Extract the [X, Y] coordinate from the center of the cell holding the provided text.  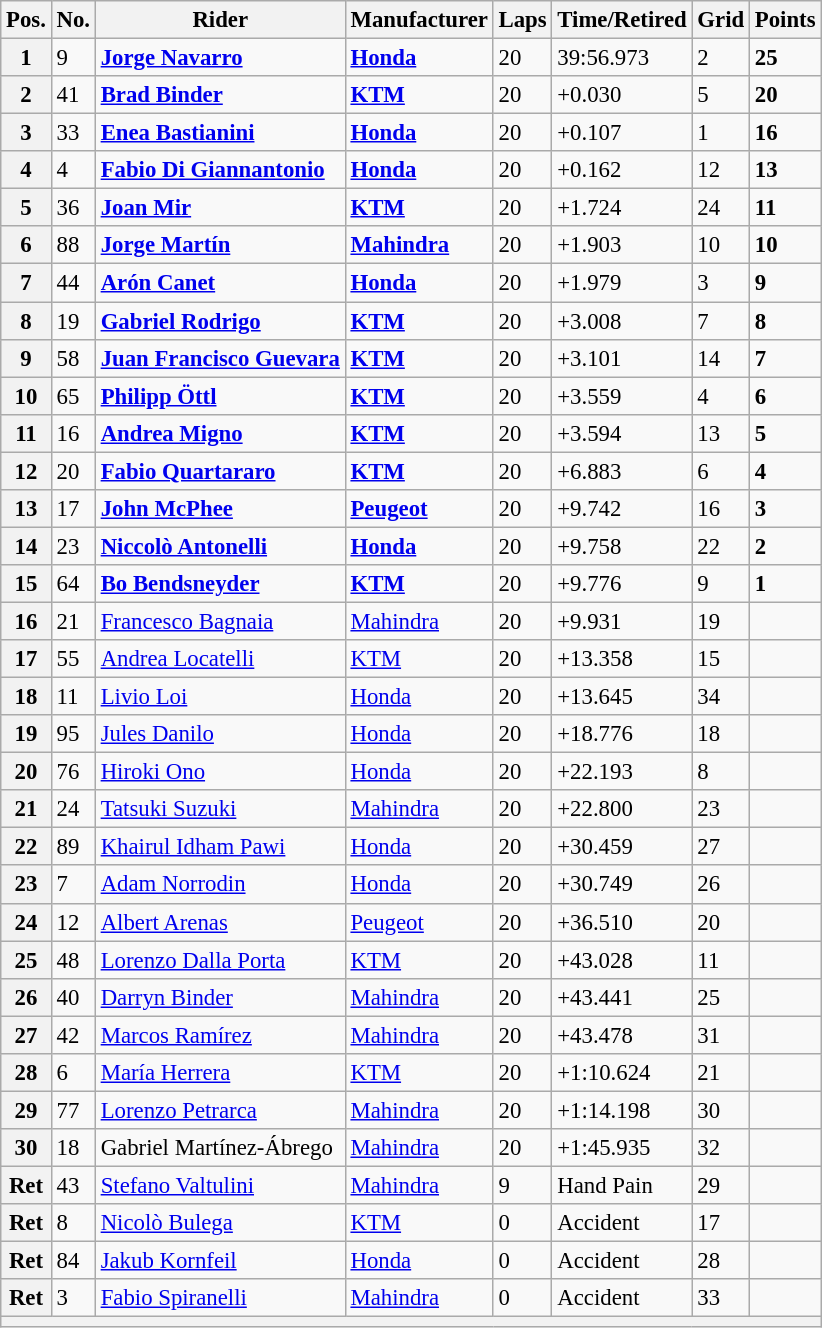
Khairul Idham Pawi [220, 847]
48 [73, 960]
58 [73, 358]
84 [73, 1261]
55 [73, 659]
Rider [220, 20]
+0.030 [622, 95]
Time/Retired [622, 20]
Enea Bastianini [220, 133]
+6.883 [622, 471]
Darryn Binder [220, 997]
Pos. [26, 20]
42 [73, 1035]
Manufacturer [419, 20]
María Herrera [220, 1073]
Points [786, 20]
Jorge Martín [220, 245]
+3.101 [622, 358]
43 [73, 1185]
+13.358 [622, 659]
31 [720, 1035]
+1.979 [622, 283]
Albert Arenas [220, 922]
77 [73, 1110]
+3.008 [622, 321]
+30.459 [622, 847]
+1.724 [622, 208]
Lorenzo Dalla Porta [220, 960]
No. [73, 20]
40 [73, 997]
Hand Pain [622, 1185]
Andrea Migno [220, 433]
Fabio Di Giannantonio [220, 170]
+36.510 [622, 922]
+18.776 [622, 734]
+30.749 [622, 885]
+9.931 [622, 621]
+0.107 [622, 133]
Niccolò Antonelli [220, 546]
+1:14.198 [622, 1110]
32 [720, 1148]
+43.478 [622, 1035]
+1:10.624 [622, 1073]
+9.776 [622, 584]
Marcos Ramírez [220, 1035]
Joan Mir [220, 208]
95 [73, 734]
+9.758 [622, 546]
+43.028 [622, 960]
John McPhee [220, 509]
34 [720, 697]
+9.742 [622, 509]
+13.645 [622, 697]
76 [73, 772]
Adam Norrodin [220, 885]
Tatsuki Suzuki [220, 809]
65 [73, 396]
Jakub Kornfeil [220, 1261]
Juan Francisco Guevara [220, 358]
Arón Canet [220, 283]
Jorge Navarro [220, 58]
Gabriel Rodrigo [220, 321]
Hiroki Ono [220, 772]
Livio Loi [220, 697]
36 [73, 208]
Stefano Valtulini [220, 1185]
Bo Bendsneyder [220, 584]
88 [73, 245]
Nicolò Bulega [220, 1223]
Lorenzo Petrarca [220, 1110]
Philipp Öttl [220, 396]
Andrea Locatelli [220, 659]
Laps [522, 20]
39:56.973 [622, 58]
+1:45.935 [622, 1148]
+1.903 [622, 245]
Brad Binder [220, 95]
44 [73, 283]
+3.594 [622, 433]
Grid [720, 20]
+0.162 [622, 170]
Fabio Quartararo [220, 471]
64 [73, 584]
Jules Danilo [220, 734]
+43.441 [622, 997]
Gabriel Martínez-Ábrego [220, 1148]
Fabio Spiranelli [220, 1298]
Francesco Bagnaia [220, 621]
+22.800 [622, 809]
+3.559 [622, 396]
41 [73, 95]
89 [73, 847]
+22.193 [622, 772]
